Return [x, y] of the center of cell containing provided text 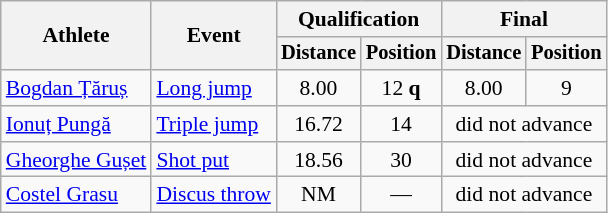
30 [401, 160]
18.56 [318, 160]
Triple jump [214, 124]
Long jump [214, 88]
Shot put [214, 160]
NM [318, 195]
Costel Grasu [76, 195]
Qualification [358, 19]
16.72 [318, 124]
Event [214, 36]
Discus throw [214, 195]
Ionuț Pungă [76, 124]
Final [524, 19]
9 [566, 88]
— [401, 195]
14 [401, 124]
Bogdan Țăruș [76, 88]
Gheorghe Gușet [76, 160]
12 q [401, 88]
Athlete [76, 36]
